Locate the cell with the specified text and output its [x, y] center coordinate. 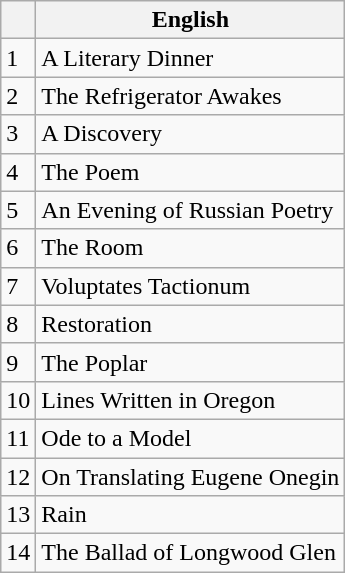
2 [18, 96]
6 [18, 248]
The Refrigerator Awakes [190, 96]
Ode to a Model [190, 438]
An Evening of Russian Poetry [190, 210]
Lines Written in Oregon [190, 400]
On Translating Eugene Onegin [190, 477]
The Poplar [190, 362]
11 [18, 438]
9 [18, 362]
10 [18, 400]
14 [18, 553]
English [190, 20]
A Literary Dinner [190, 58]
4 [18, 172]
3 [18, 134]
7 [18, 286]
1 [18, 58]
8 [18, 324]
Restoration [190, 324]
A Discovery [190, 134]
The Ballad of Longwood Glen [190, 553]
5 [18, 210]
12 [18, 477]
Rain [190, 515]
The Poem [190, 172]
13 [18, 515]
The Room [190, 248]
Voluptates Tactionum [190, 286]
